Locate the cell with the specified text and output its (X, Y) center coordinate. 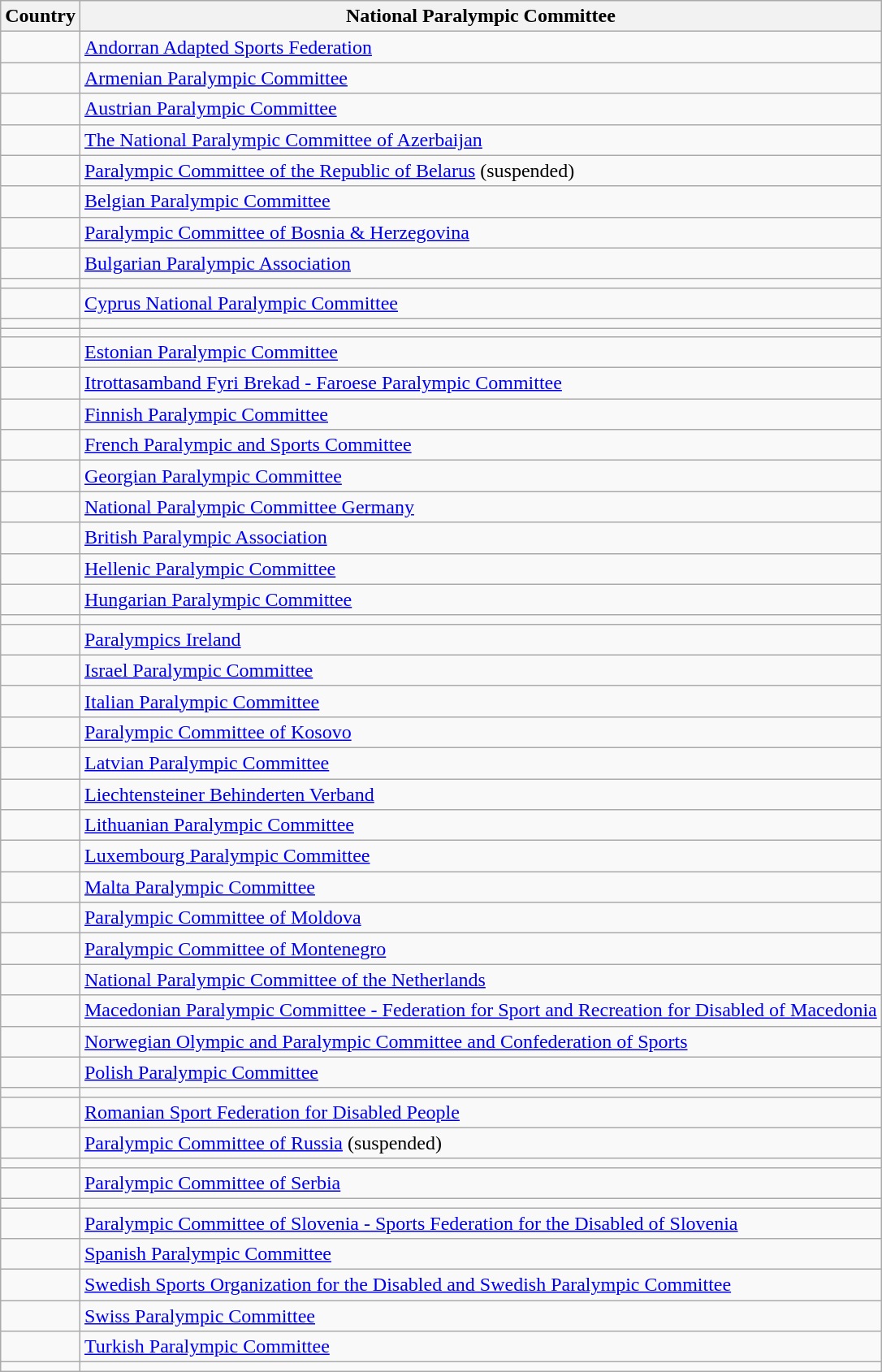
Austrian Paralympic Committee (481, 109)
Bulgarian Paralympic Association (481, 263)
Israel Paralympic Committee (481, 670)
National Paralympic Committee (481, 16)
Hungarian Paralympic Committee (481, 599)
Paralympic Committee of the Republic of Belarus (suspended) (481, 171)
Paralympic Committee of Serbia (481, 1183)
Paralympic Committee of Montenegro (481, 949)
Country (41, 16)
Belgian Paralympic Committee (481, 201)
Norwegian Olympic and Paralympic Committee and Confederation of Sports (481, 1041)
Paralympic Committee of Kosovo (481, 732)
Paralympics Ireland (481, 639)
Hellenic Paralympic Committee (481, 569)
Turkish Paralympic Committee (481, 1347)
Polish Paralympic Committee (481, 1072)
Andorran Adapted Sports Federation (481, 47)
Paralympic Committee of Russia (suspended) (481, 1143)
National Paralympic Committee Germany (481, 507)
Macedonian Paralympic Committee - Federation for Sport and Recreation for Disabled of Macedonia (481, 1011)
Armenian Paralympic Committee (481, 78)
Swiss Paralympic Committee (481, 1316)
Swedish Sports Organization for the Disabled and Swedish Paralympic Committee (481, 1285)
Luxembourg Paralympic Committee (481, 856)
Latvian Paralympic Committee (481, 763)
Paralympic Committee of Moldova (481, 918)
Itrottasamband Fyri Brekad - Faroese Paralympic Committee (481, 383)
Georgian Paralympic Committee (481, 476)
Paralympic Committee of Slovenia - Sports Federation for the Disabled of Slovenia (481, 1223)
The National Paralympic Committee of Azerbaijan (481, 140)
Lithuanian Paralympic Committee (481, 825)
Finnish Paralympic Committee (481, 414)
Cyprus National Paralympic Committee (481, 303)
National Paralympic Committee of the Netherlands (481, 980)
Estonian Paralympic Committee (481, 353)
Liechtensteiner Behinderten Verband (481, 794)
British Paralympic Association (481, 538)
Romanian Sport Federation for Disabled People (481, 1112)
French Paralympic and Sports Committee (481, 445)
Italian Paralympic Committee (481, 701)
Paralympic Committee of Bosnia & Herzegovina (481, 232)
Spanish Paralympic Committee (481, 1254)
Malta Paralympic Committee (481, 887)
